Identify which cell holds the provided text, then report its [x, y] central coordinate. 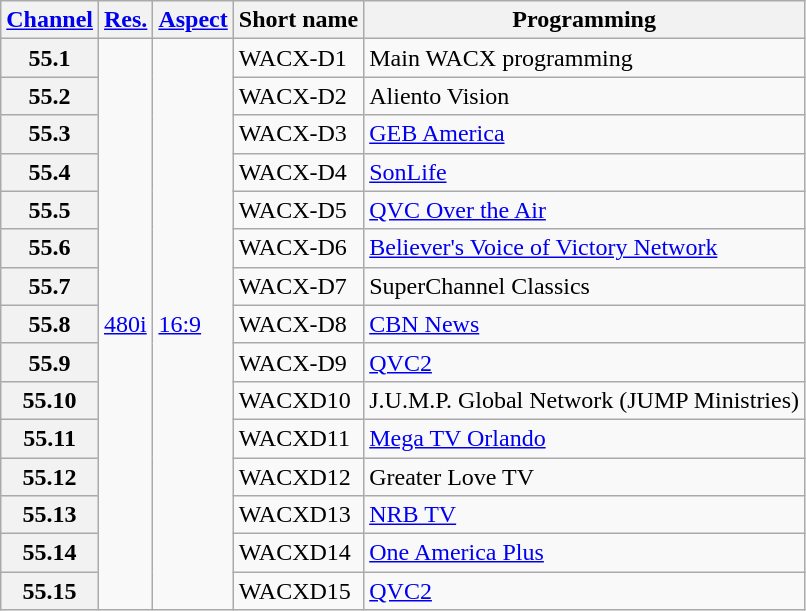
WACX-D6 [298, 248]
GEB America [584, 134]
WACX-D3 [298, 134]
Mega TV Orlando [584, 438]
Believer's Voice of Victory Network [584, 248]
55.12 [50, 477]
WACX-D1 [298, 58]
WACX-D8 [298, 324]
WACX-D9 [298, 362]
55.6 [50, 248]
NRB TV [584, 515]
55.8 [50, 324]
55.1 [50, 58]
Short name [298, 20]
WACXD12 [298, 477]
55.10 [50, 400]
QVC Over the Air [584, 210]
Res. [126, 20]
SuperChannel Classics [584, 286]
WACXD13 [298, 515]
55.13 [50, 515]
Aliento Vision [584, 96]
55.4 [50, 172]
Main WACX programming [584, 58]
480i [126, 324]
CBN News [584, 324]
J.U.M.P. Global Network (JUMP Ministries) [584, 400]
55.11 [50, 438]
WACX-D2 [298, 96]
55.7 [50, 286]
WACXD10 [298, 400]
WACXD15 [298, 591]
SonLife [584, 172]
WACX-D5 [298, 210]
55.9 [50, 362]
One America Plus [584, 553]
55.3 [50, 134]
Aspect [193, 20]
Programming [584, 20]
Greater Love TV [584, 477]
55.2 [50, 96]
16:9 [193, 324]
WACXD11 [298, 438]
WACXD14 [298, 553]
55.14 [50, 553]
55.5 [50, 210]
55.15 [50, 591]
WACX-D4 [298, 172]
WACX-D7 [298, 286]
Channel [50, 20]
